Locate the cell with the specified text and output its (x, y) center coordinate. 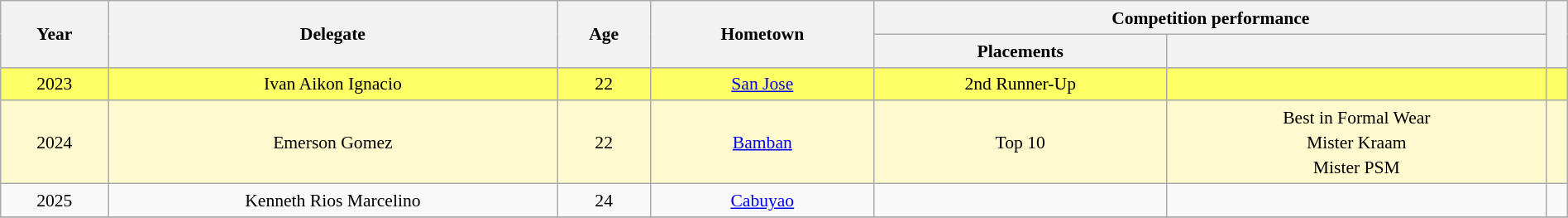
Competition performance (1211, 17)
Year (55, 34)
Placements (1021, 51)
Kenneth Rios Marcelino (332, 201)
Top 10 (1021, 143)
2nd Runner-Up (1021, 84)
Cabuyao (762, 201)
24 (604, 201)
Hometown (762, 34)
2023 (55, 84)
Age (604, 34)
San Jose (762, 84)
Ivan Aikon Ignacio (332, 84)
Delegate (332, 34)
Bamban (762, 143)
Emerson Gomez (332, 143)
2024 (55, 143)
Best in Formal Wear Mister Kraam Mister PSM (1356, 143)
2025 (55, 201)
